Extract the [X, Y] coordinate from the center of the cell holding the provided text.  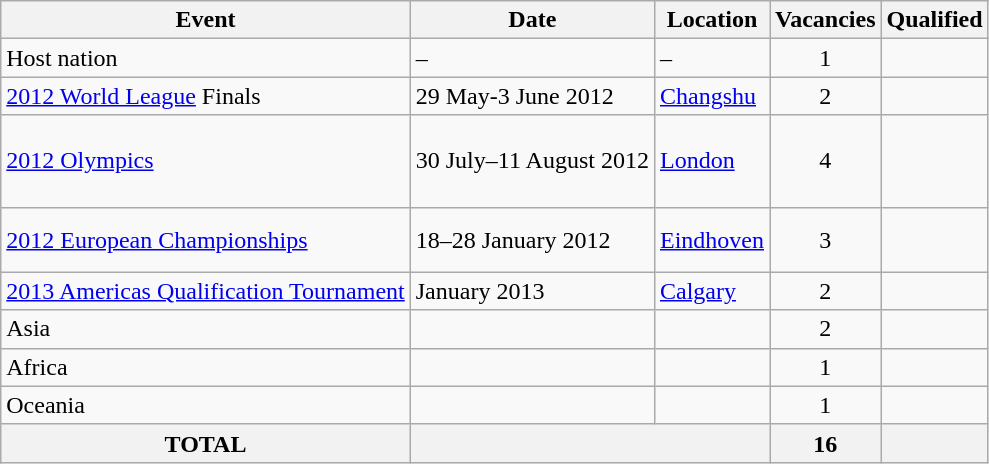
2012 Olympics [206, 161]
Calgary [712, 291]
30 July–11 August 2012 [532, 161]
Qualified [934, 20]
3 [826, 240]
Host nation [206, 58]
29 May-3 June 2012 [532, 96]
Event [206, 20]
London [712, 161]
TOTAL [206, 443]
Date [532, 20]
Changshu [712, 96]
16 [826, 443]
2013 Americas Qualification Tournament [206, 291]
18–28 January 2012 [532, 240]
4 [826, 161]
Location [712, 20]
Asia [206, 329]
Vacancies [826, 20]
January 2013 [532, 291]
2012 European Championships [206, 240]
Africa [206, 367]
Oceania [206, 405]
2012 World League Finals [206, 96]
Eindhoven [712, 240]
